Scan for the cell matching the given text and deliver its [X, Y] coordinate at center. 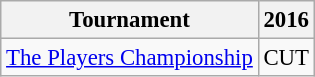
CUT [286, 58]
Tournament [130, 20]
2016 [286, 20]
The Players Championship [130, 58]
